Pinpoint the cell where the given text exists, returning its [x, y] midpoint coordinate. 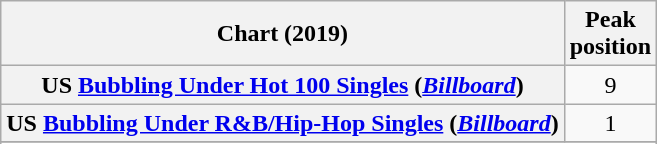
US Bubbling Under Hot 100 Singles (Billboard) [282, 85]
Chart (2019) [282, 34]
9 [610, 85]
US Bubbling Under R&B/Hip-Hop Singles (Billboard) [282, 123]
1 [610, 123]
Peakposition [610, 34]
